Determine the [x, y] coordinate at the center of the cell enclosing the given text.  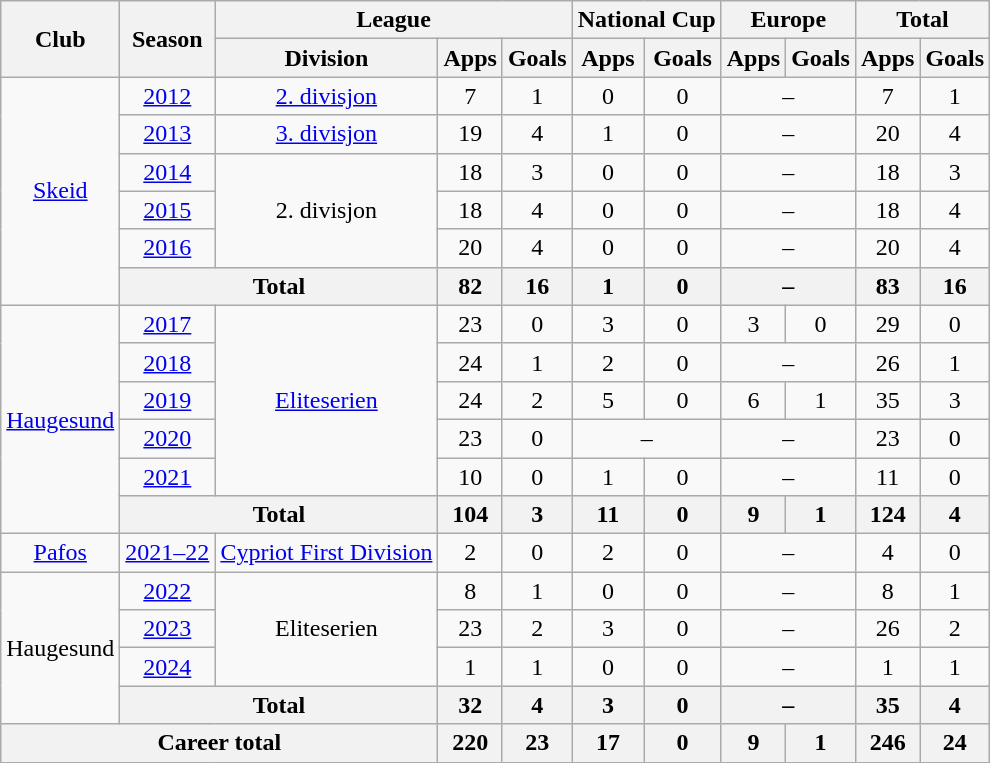
2022 [168, 591]
10 [470, 477]
5 [608, 400]
17 [608, 743]
2013 [168, 134]
Europe [788, 20]
Cypriot First Division [326, 553]
Division [326, 58]
2019 [168, 400]
82 [470, 286]
2012 [168, 96]
2023 [168, 629]
Skeid [60, 191]
Season [168, 39]
National Cup [646, 20]
124 [887, 515]
3. divisjon [326, 134]
2014 [168, 172]
2021–22 [168, 553]
2020 [168, 438]
104 [470, 515]
2017 [168, 324]
6 [753, 400]
29 [887, 324]
2015 [168, 210]
Pafos [60, 553]
2021 [168, 477]
2018 [168, 362]
32 [470, 705]
19 [470, 134]
2016 [168, 248]
Club [60, 39]
Career total [220, 743]
220 [470, 743]
246 [887, 743]
2024 [168, 667]
League [394, 20]
83 [887, 286]
